Identify which cell holds the provided text, then report its (x, y) central coordinate. 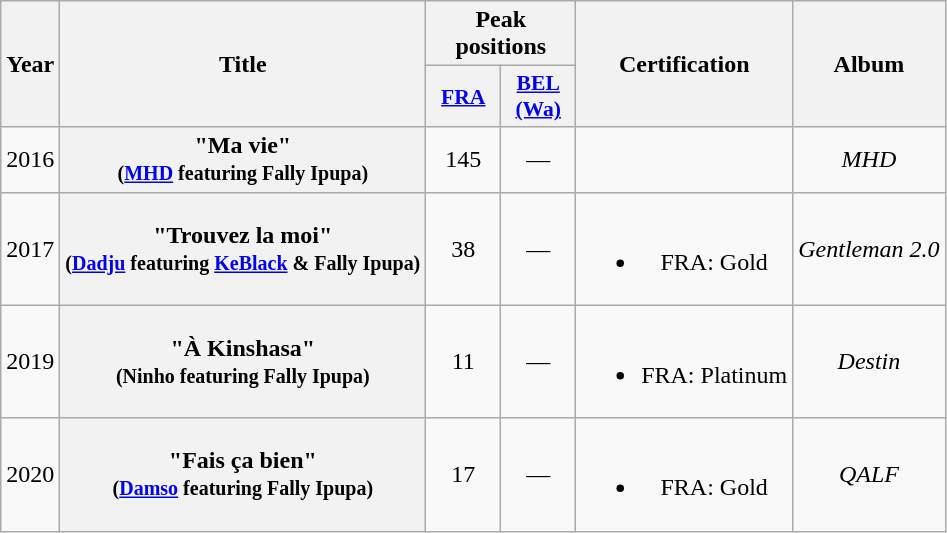
FRA: Platinum (684, 362)
145 (464, 160)
"À Kinshasa"(Ninho featuring Fally Ipupa) (243, 362)
QALF (869, 474)
Certification (684, 64)
Year (30, 64)
2020 (30, 474)
"Ma vie"(MHD featuring Fally Ipupa) (243, 160)
Gentleman 2.0 (869, 248)
MHD (869, 160)
2016 (30, 160)
Peak positions (501, 34)
"Trouvez la moi"(Dadju featuring KeBlack & Fally Ipupa) (243, 248)
38 (464, 248)
17 (464, 474)
"Fais ça bien"(Damso featuring Fally Ipupa) (243, 474)
Destin (869, 362)
BEL(Wa) (538, 96)
2017 (30, 248)
FRA (464, 96)
Title (243, 64)
11 (464, 362)
Album (869, 64)
2019 (30, 362)
